For the text-containing cell, return its midpoint in (X, Y) coordinate format. 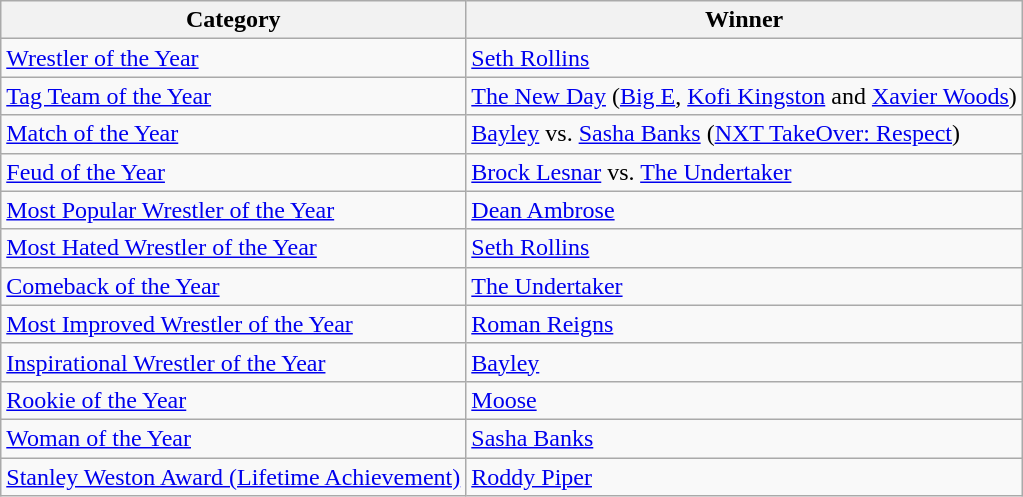
The New Day (Big E, Kofi Kingston and Xavier Woods) (744, 96)
Roman Reigns (744, 324)
Bayley vs. Sasha Banks (NXT TakeOver: Respect) (744, 134)
Rookie of the Year (234, 400)
Category (234, 20)
Most Popular Wrestler of the Year (234, 210)
Dean Ambrose (744, 210)
Wrestler of the Year (234, 58)
Inspirational Wrestler of the Year (234, 362)
Match of the Year (234, 134)
Bayley (744, 362)
Brock Lesnar vs. The Undertaker (744, 172)
Tag Team of the Year (234, 96)
Moose (744, 400)
Stanley Weston Award (Lifetime Achievement) (234, 477)
Sasha Banks (744, 438)
Most Hated Wrestler of the Year (234, 248)
Feud of the Year (234, 172)
The Undertaker (744, 286)
Comeback of the Year (234, 286)
Winner (744, 20)
Woman of the Year (234, 438)
Roddy Piper (744, 477)
Most Improved Wrestler of the Year (234, 324)
